Search for the cell housing the specified text and yield its [X, Y] center coordinate. 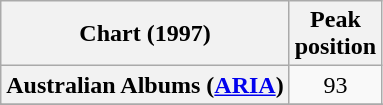
Chart (1997) [145, 34]
93 [335, 85]
Australian Albums (ARIA) [145, 85]
Peakposition [335, 34]
